Pinpoint the cell where the given text exists, returning its [x, y] midpoint coordinate. 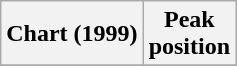
Chart (1999) [72, 34]
Peakposition [189, 34]
